Return the (x, y) coordinate for the center point of the cell that contains the specified text.  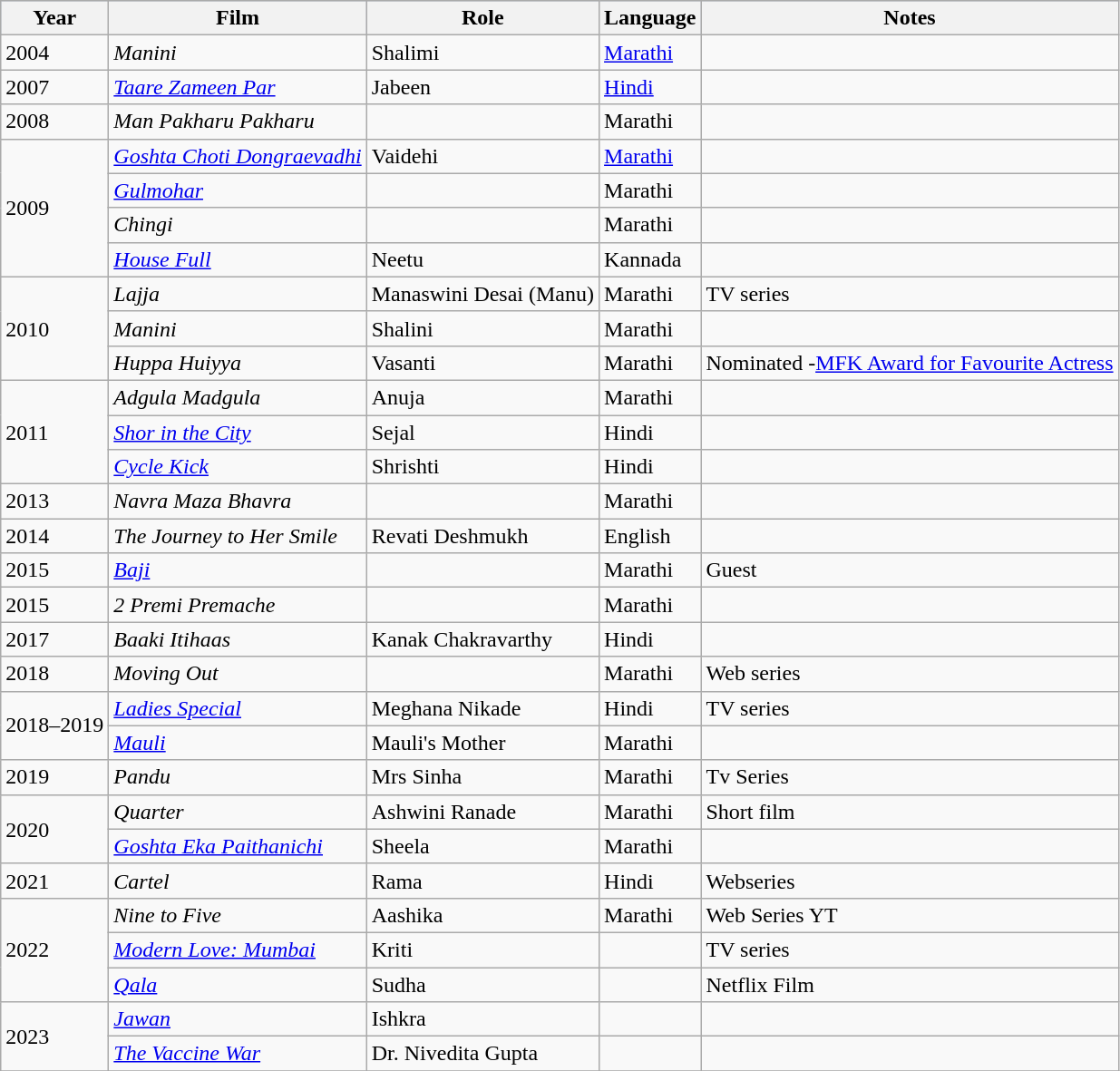
2021 (54, 881)
2017 (54, 639)
Baaki Itihaas (238, 639)
Mauli's Mother (482, 743)
Ashwini Ranade (482, 812)
Shalimi (482, 53)
Neetu (482, 259)
Modern Love: Mumbai (238, 949)
Dr. Nivedita Gupta (482, 1054)
2023 (54, 1037)
English (650, 536)
Taare Zameen Par (238, 87)
Nine to Five (238, 915)
Netflix Film (910, 984)
Mauli (238, 743)
2011 (54, 432)
Web series (910, 674)
Vasanti (482, 363)
Revati Deshmukh (482, 536)
Guest (910, 570)
Gulmohar (238, 190)
Sudha (482, 984)
The Journey to Her Smile (238, 536)
2004 (54, 53)
2022 (54, 949)
Year (54, 18)
Rama (482, 881)
Sheela (482, 846)
2010 (54, 328)
Shrishti (482, 467)
2007 (54, 87)
2008 (54, 122)
Huppa Huiyya (238, 363)
Baji (238, 570)
Adgula Madgula (238, 397)
Kanak Chakravarthy (482, 639)
Navra Maza Bhavra (238, 501)
2019 (54, 777)
Kannada (650, 259)
Meghana Nikade (482, 708)
Role (482, 18)
The Vaccine War (238, 1054)
Webseries (910, 881)
Aashika (482, 915)
2018 (54, 674)
Chingi (238, 225)
Ladies Special (238, 708)
Cycle Kick (238, 467)
Sejal (482, 433)
Kriti (482, 949)
Anuja (482, 397)
Film (238, 18)
2018–2019 (54, 725)
Moving Out (238, 674)
Man Pakharu Pakharu (238, 122)
Tv Series (910, 777)
Language (650, 18)
Ishkra (482, 1019)
Goshta Eka Paithanichi (238, 846)
Mrs Sinha (482, 777)
2014 (54, 536)
Web Series YT (910, 915)
Notes (910, 18)
Shor in the City (238, 433)
Nominated -MFK Award for Favourite Actress (910, 363)
Lajja (238, 294)
2 Premi Premache (238, 605)
Manaswini Desai (Manu) (482, 294)
Goshta Choti Dongraevadhi (238, 156)
Qala (238, 984)
Short film (910, 812)
House Full (238, 259)
Shalini (482, 328)
Pandu (238, 777)
Jabeen (482, 87)
Vaidehi (482, 156)
Cartel (238, 881)
2013 (54, 501)
Quarter (238, 812)
2020 (54, 829)
Jawan (238, 1019)
2009 (54, 208)
